Search for the cell housing the specified text and yield its [x, y] center coordinate. 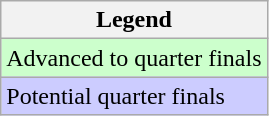
Legend [134, 20]
Advanced to quarter finals [134, 58]
Potential quarter finals [134, 96]
